Extract the (X, Y) coordinate from the center of the cell holding the provided text.  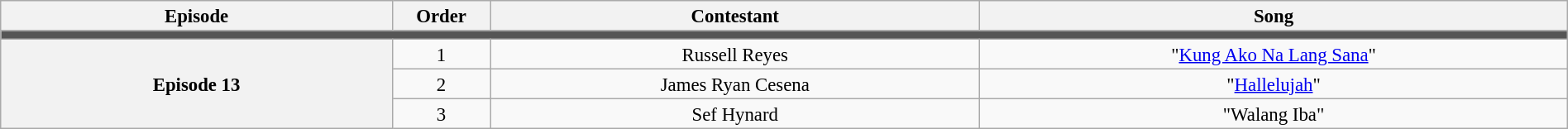
1 (441, 55)
"Walang Iba" (1274, 114)
Contestant (735, 16)
Russell Reyes (735, 55)
2 (441, 84)
James Ryan Cesena (735, 84)
Episode (197, 16)
Song (1274, 16)
Sef Hynard (735, 114)
"Hallelujah" (1274, 84)
"Kung Ako Na Lang Sana" (1274, 55)
Order (441, 16)
Episode 13 (197, 84)
3 (441, 114)
